From the cell containing the given text, extract its center point as (X, Y) coordinate. 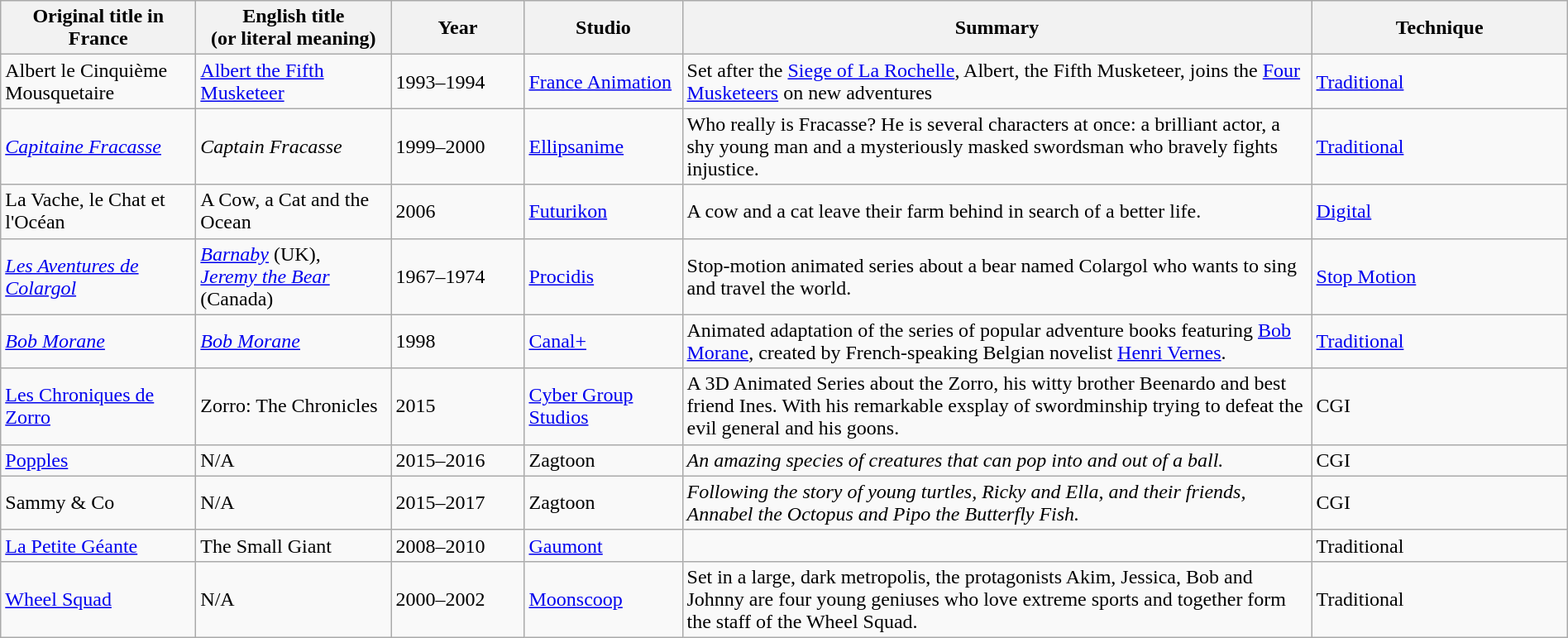
Zorro: The Chronicles (294, 406)
1993–1994 (458, 81)
1998 (458, 341)
Moonscoop (604, 599)
La Petite Géante (98, 545)
Les Aventures de Colargol (98, 276)
Futurikon (604, 212)
France Animation (604, 81)
Capitaine Fracasse (98, 146)
Technique (1439, 28)
2008–2010 (458, 545)
Les Chroniques de Zorro (98, 406)
English title(or literal meaning) (294, 28)
Albert le Cinquième Mousquetaire (98, 81)
2006 (458, 212)
2015–2017 (458, 503)
Stop Motion (1439, 276)
A Cow, a Cat and the Ocean (294, 212)
Sammy & Co (98, 503)
An amazing species of creatures that can pop into and out of a ball. (997, 460)
Captain Fracasse (294, 146)
2000–2002 (458, 599)
2015–2016 (458, 460)
La Vache, le Chat et l'Océan (98, 212)
Canal+ (604, 341)
Gaumont (604, 545)
Year (458, 28)
The Small Giant (294, 545)
Original title in France (98, 28)
Barnaby (UK),Jeremy the Bear (Canada) (294, 276)
Popples (98, 460)
Procidis (604, 276)
Cyber Group Studios (604, 406)
Studio (604, 28)
A cow and a cat leave their farm behind in search of a better life. (997, 212)
Stop-motion animated series about a bear named Colargol who wants to sing and travel the world. (997, 276)
1999–2000 (458, 146)
Summary (997, 28)
Following the story of young turtles, Ricky and Ella, and their friends, Annabel the Octopus and Pipo the Butterfly Fish. (997, 503)
Animated adaptation of the series of popular adventure books featuring Bob Morane, created by French-speaking Belgian novelist Henri Vernes. (997, 341)
Digital (1439, 212)
Albert the Fifth Musketeer (294, 81)
Set after the Siege of La Rochelle, Albert, the Fifth Musketeer, joins the Four Musketeers on new adventures (997, 81)
1967–1974 (458, 276)
Wheel Squad (98, 599)
Ellipsanime (604, 146)
2015 (458, 406)
